Pinpoint the cell where the given text exists, returning its [X, Y] midpoint coordinate. 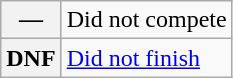
Did not finish [146, 58]
— [31, 20]
Did not compete [146, 20]
DNF [31, 58]
